Provide the [X, Y] coordinate of the cell's center where the given text is located.  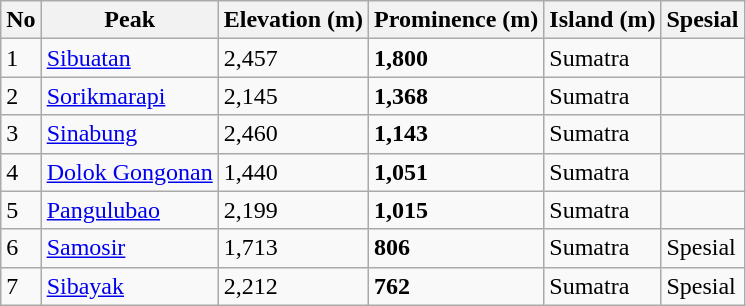
1,143 [456, 134]
Dolok Gongonan [130, 172]
Island (m) [602, 20]
No [21, 20]
2,199 [293, 210]
1,713 [293, 248]
Elevation (m) [293, 20]
3 [21, 134]
1,440 [293, 172]
7 [21, 286]
2,145 [293, 96]
1,015 [456, 210]
2,457 [293, 58]
Sibuatan [130, 58]
1,368 [456, 96]
Pangulubao [130, 210]
Peak [130, 20]
Sibayak [130, 286]
1,800 [456, 58]
Sorikmarapi [130, 96]
762 [456, 286]
2 [21, 96]
2,212 [293, 286]
4 [21, 172]
Samosir [130, 248]
6 [21, 248]
2,460 [293, 134]
1,051 [456, 172]
Prominence (m) [456, 20]
1 [21, 58]
5 [21, 210]
806 [456, 248]
Sinabung [130, 134]
